Scan for the cell matching the given text and deliver its (x, y) coordinate at center. 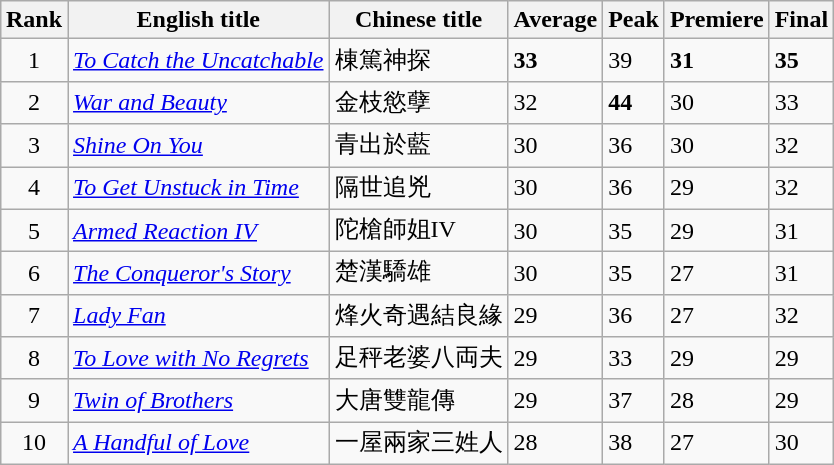
5 (34, 230)
To Catch the Uncatchable (198, 60)
English title (198, 20)
陀槍師姐IV (418, 230)
Peak (634, 20)
10 (34, 444)
9 (34, 400)
4 (34, 188)
6 (34, 274)
Final (801, 20)
A Handful of Love (198, 444)
足秤老婆八両夫 (418, 358)
Chinese title (418, 20)
烽火奇遇結良緣 (418, 316)
一屋兩家三姓人 (418, 444)
Shine On You (198, 146)
大唐雙龍傳 (418, 400)
To Love with No Regrets (198, 358)
8 (34, 358)
7 (34, 316)
War and Beauty (198, 102)
Rank (34, 20)
Twin of Brothers (198, 400)
2 (34, 102)
Armed Reaction IV (198, 230)
1 (34, 60)
38 (634, 444)
3 (34, 146)
Average (556, 20)
隔世追兇 (418, 188)
Premiere (716, 20)
The Conqueror's Story (198, 274)
青出於藍 (418, 146)
44 (634, 102)
39 (634, 60)
棟篤神探 (418, 60)
37 (634, 400)
金枝慾孽 (418, 102)
To Get Unstuck in Time (198, 188)
楚漢驕雄 (418, 274)
Lady Fan (198, 316)
